Output the [X, Y] coordinate of the center of the cell containing the given text.  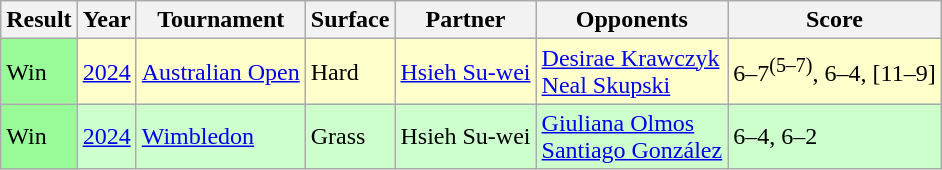
Australian Open [220, 72]
Desirae Krawczyk Neal Skupski [632, 72]
Partner [466, 20]
Giuliana Olmos Santiago González [632, 136]
Grass [350, 136]
6–7(5–7), 6–4, [11–9] [834, 72]
Opponents [632, 20]
Score [834, 20]
Surface [350, 20]
Wimbledon [220, 136]
Year [106, 20]
6–4, 6–2 [834, 136]
Tournament [220, 20]
Result [39, 20]
Hard [350, 72]
